For the text-containing cell, return its midpoint in (x, y) coordinate format. 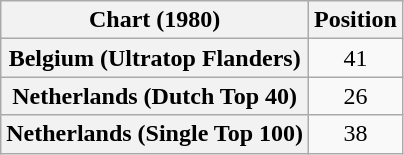
Netherlands (Single Top 100) (155, 134)
38 (356, 134)
41 (356, 58)
Position (356, 20)
26 (356, 96)
Belgium (Ultratop Flanders) (155, 58)
Chart (1980) (155, 20)
Netherlands (Dutch Top 40) (155, 96)
